Scan for the cell matching the given text and deliver its [x, y] coordinate at center. 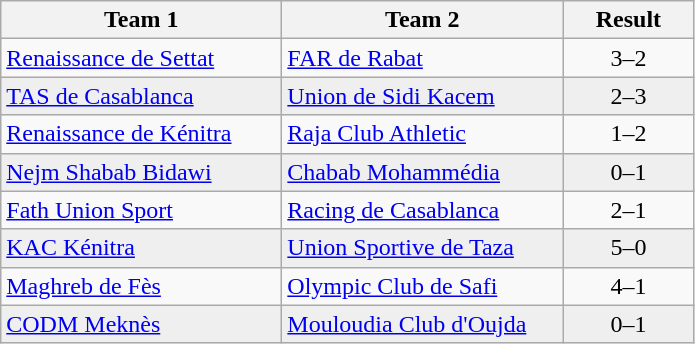
Team 2 [422, 20]
TAS de Casablanca [142, 96]
Mouloudia Club d'Oujda [422, 324]
1–2 [628, 134]
Team 1 [142, 20]
Olympic Club de Safi [422, 286]
Union de Sidi Kacem [422, 96]
Raja Club Athletic [422, 134]
2–1 [628, 210]
Maghreb de Fès [142, 286]
Renaissance de Settat [142, 58]
Result [628, 20]
2–3 [628, 96]
CODM Meknès [142, 324]
3–2 [628, 58]
Fath Union Sport [142, 210]
Racing de Casablanca [422, 210]
5–0 [628, 248]
Chabab Mohammédia [422, 172]
FAR de Rabat [422, 58]
Union Sportive de Taza [422, 248]
Nejm Shabab Bidawi [142, 172]
Renaissance de Kénitra [142, 134]
4–1 [628, 286]
KAC Kénitra [142, 248]
